Identify which cell holds the provided text, then report its (x, y) central coordinate. 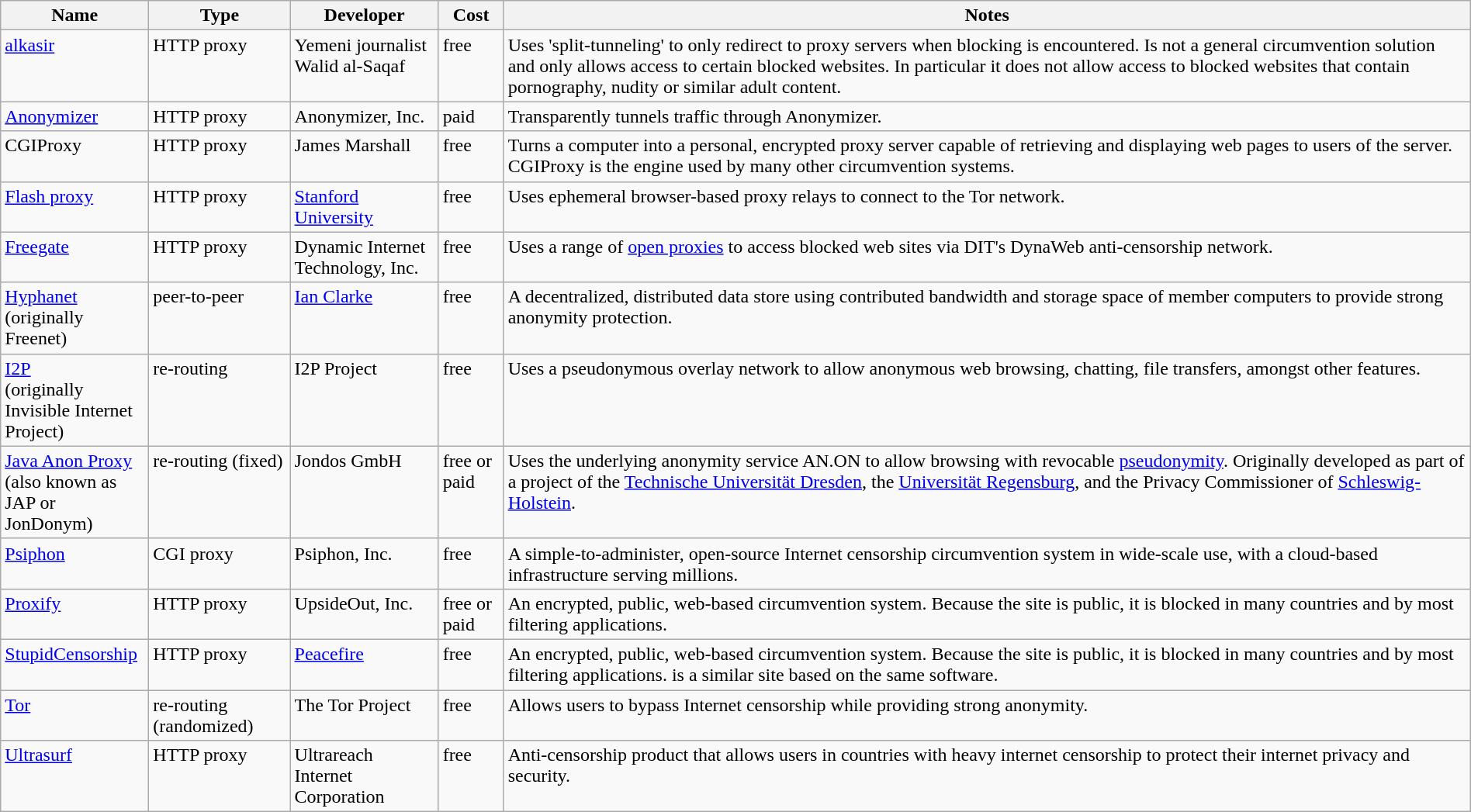
re-routing (220, 400)
Uses ephemeral browser-based proxy relays to connect to the Tor network. (987, 206)
Uses a pseudonymous overlay network to allow anonymous web browsing, chatting, file transfers, amongst other features. (987, 400)
Flash proxy (74, 206)
re-routing (randomized) (220, 715)
Type (220, 16)
Peacefire (365, 664)
CGIProxy (74, 157)
Stanford University (365, 206)
Transparently tunnels traffic through Anonymizer. (987, 116)
Java Anon Proxy (also known as JAP or JonDonym) (74, 492)
Freegate (74, 257)
Yemeni journalist Walid al-Saqaf (365, 66)
Ultrareach Internet Corporation (365, 776)
Developer (365, 16)
Tor (74, 715)
UpsideOut, Inc. (365, 614)
Ian Clarke (365, 318)
I2P Project (365, 400)
An encrypted, public, web-based circumvention system. Because the site is public, it is blocked in many countries and by most filtering applications. (987, 614)
Anti-censorship product that allows users in countries with heavy internet censorship to protect their internet privacy and security. (987, 776)
Cost (471, 16)
alkasir (74, 66)
I2P (originally Invisible Internet Project) (74, 400)
Name (74, 16)
paid (471, 116)
The Tor Project (365, 715)
Proxify (74, 614)
peer-to-peer (220, 318)
Ultrasurf (74, 776)
Dynamic Internet Technology, Inc. (365, 257)
Allows users to bypass Internet censorship while providing strong anonymity. (987, 715)
Psiphon (74, 563)
StupidCensorship (74, 664)
Anonymizer, Inc. (365, 116)
A simple-to-administer, open-source Internet censorship circumvention system in wide-scale use, with a cloud-based infrastructure serving millions. (987, 563)
James Marshall (365, 157)
Jondos GmbH (365, 492)
A decentralized, distributed data store using contributed bandwidth and storage space of member computers to provide strong anonymity protection. (987, 318)
Hyphanet (originally Freenet) (74, 318)
Uses a range of open proxies to access blocked web sites via DIT's DynaWeb anti-censorship network. (987, 257)
Psiphon, Inc. (365, 563)
re-routing (fixed) (220, 492)
Notes (987, 16)
CGI proxy (220, 563)
Anonymizer (74, 116)
